Output the [x, y] coordinate of the center of the cell containing the given text.  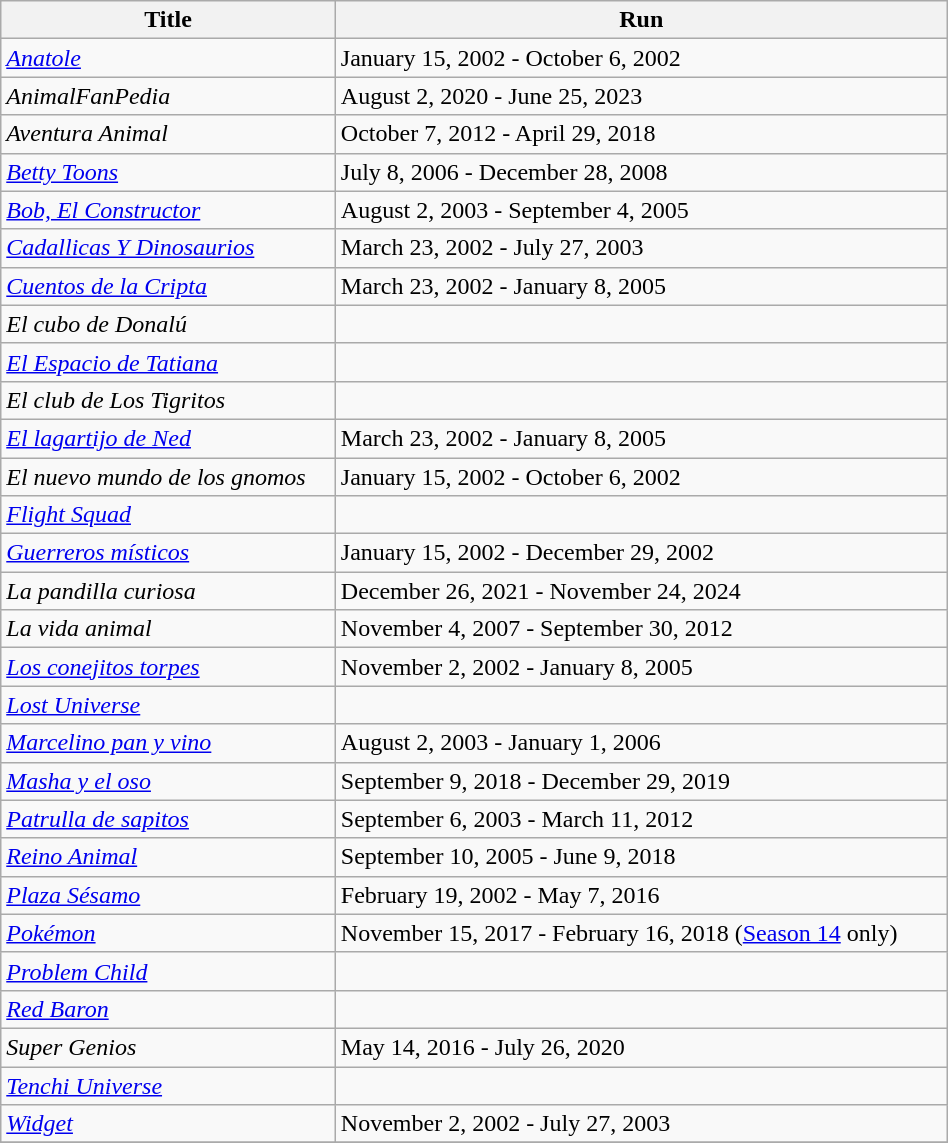
Masha y el oso [168, 781]
August 2, 2003 - September 4, 2005 [641, 210]
AnimalFanPedia [168, 96]
Patrulla de sapitos [168, 819]
El club de Los Tigritos [168, 400]
Guerreros místicos [168, 553]
August 2, 2003 - January 1, 2006 [641, 743]
Lost Universe [168, 705]
January 15, 2002 - December 29, 2002 [641, 553]
Red Baron [168, 1009]
Marcelino pan y vino [168, 743]
May 14, 2016 - July 26, 2020 [641, 1047]
El Espacio de Tatiana [168, 362]
Aventura Animal [168, 134]
Run [641, 20]
September 10, 2005 - June 9, 2018 [641, 857]
August 2, 2020 - June 25, 2023 [641, 96]
Super Genios [168, 1047]
July 8, 2006 - December 28, 2008 [641, 172]
Tenchi Universe [168, 1085]
El cubo de Donalú [168, 324]
December 26, 2021 - November 24, 2024 [641, 591]
Cuentos de la Cripta [168, 286]
Betty Toons [168, 172]
La vida animal [168, 629]
September 6, 2003 - March 11, 2012 [641, 819]
La pandilla curiosa [168, 591]
Cadallicas Y Dinosaurios [168, 248]
Anatole [168, 58]
Plaza Sésamo [168, 895]
Problem Child [168, 971]
Title [168, 20]
El lagartijo de Ned [168, 438]
February 19, 2002 - May 7, 2016 [641, 895]
Bob, El Constructor [168, 210]
March 23, 2002 - July 27, 2003 [641, 248]
Reino Animal [168, 857]
Flight Squad [168, 515]
Widget [168, 1124]
November 15, 2017 - February 16, 2018 (Season 14 only) [641, 933]
El nuevo mundo de los gnomos [168, 477]
November 4, 2007 - September 30, 2012 [641, 629]
November 2, 2002 - July 27, 2003 [641, 1124]
November 2, 2002 - January 8, 2005 [641, 667]
October 7, 2012 - April 29, 2018 [641, 134]
Los conejitos torpes [168, 667]
Pokémon [168, 933]
September 9, 2018 - December 29, 2019 [641, 781]
